Scan for the cell matching the given text and deliver its (x, y) coordinate at center. 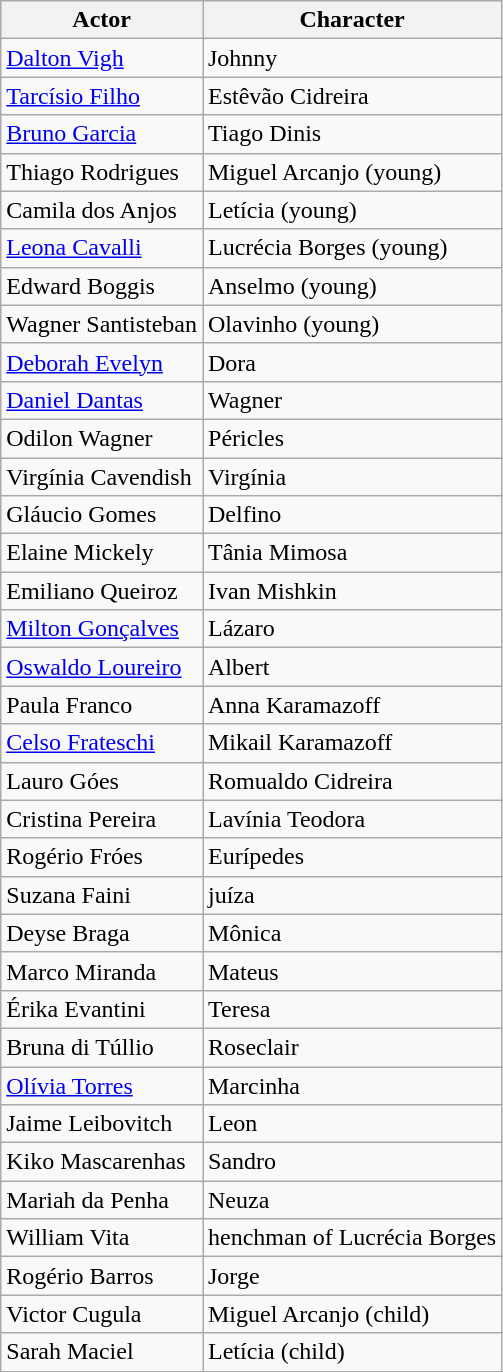
Deborah Evelyn (102, 362)
Dalton Vigh (102, 58)
Bruno Garcia (102, 134)
Teresa (352, 1009)
William Vita (102, 1238)
Victor Cugula (102, 1314)
Anselmo (young) (352, 286)
Mônica (352, 933)
Tarcísio Filho (102, 96)
Miguel Arcanjo (child) (352, 1314)
Suzana Faini (102, 895)
Kiko Mascarenhas (102, 1162)
Letícia (child) (352, 1352)
Mariah da Penha (102, 1200)
Johnny (352, 58)
Cristina Pereira (102, 819)
Edward Boggis (102, 286)
Estêvão Cidreira (352, 96)
Letícia (young) (352, 210)
Érika Evantini (102, 1009)
Anna Karamazoff (352, 705)
Péricles (352, 438)
Virgínia Cavendish (102, 477)
Dora (352, 362)
Paula Franco (102, 705)
Tiago Dinis (352, 134)
Miguel Arcanjo (young) (352, 172)
Camila dos Anjos (102, 210)
Olavinho (young) (352, 324)
Sandro (352, 1162)
Emiliano Queiroz (102, 591)
Thiago Rodrigues (102, 172)
Actor (102, 20)
Lavínia Teodora (352, 819)
Wagner (352, 400)
Lucrécia Borges (young) (352, 248)
Elaine Mickely (102, 553)
Gláucio Gomes (102, 515)
juíza (352, 895)
Ivan Mishkin (352, 591)
Marco Miranda (102, 971)
Deyse Braga (102, 933)
Character (352, 20)
Delfino (352, 515)
Lauro Góes (102, 781)
Leon (352, 1124)
Eurípedes (352, 857)
Albert (352, 667)
Mikail Karamazoff (352, 743)
Oswaldo Loureiro (102, 667)
Rogério Barros (102, 1276)
Neuza (352, 1200)
Leona Cavalli (102, 248)
Roseclair (352, 1047)
Jorge (352, 1276)
Milton Gonçalves (102, 629)
Marcinha (352, 1085)
Rogério Fróes (102, 857)
Celso Frateschi (102, 743)
Bruna di Túllio (102, 1047)
Romualdo Cidreira (352, 781)
Olívia Torres (102, 1085)
Wagner Santisteban (102, 324)
Tânia Mimosa (352, 553)
Sarah Maciel (102, 1352)
Odilon Wagner (102, 438)
Daniel Dantas (102, 400)
Virgínia (352, 477)
henchman of Lucrécia Borges (352, 1238)
Jaime Leibovitch (102, 1124)
Mateus (352, 971)
Lázaro (352, 629)
